Scan for the cell matching the given text and deliver its [x, y] coordinate at center. 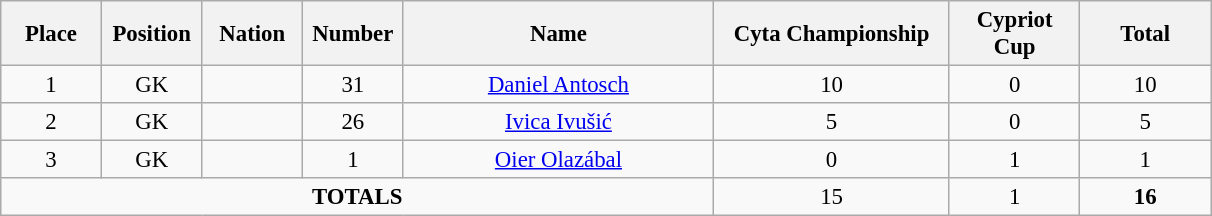
Name [558, 34]
3 [52, 160]
Position [152, 34]
Daniel Antosch [558, 85]
Cypriot Cup [1014, 34]
Ivica Ivušić [558, 122]
16 [1146, 197]
26 [354, 122]
Place [52, 34]
Cyta Championship [832, 34]
Oier Olazábal [558, 160]
2 [52, 122]
Nation [252, 34]
31 [354, 85]
Number [354, 34]
Total [1146, 34]
TOTALS [358, 197]
15 [832, 197]
